Search for the cell housing the specified text and yield its (x, y) center coordinate. 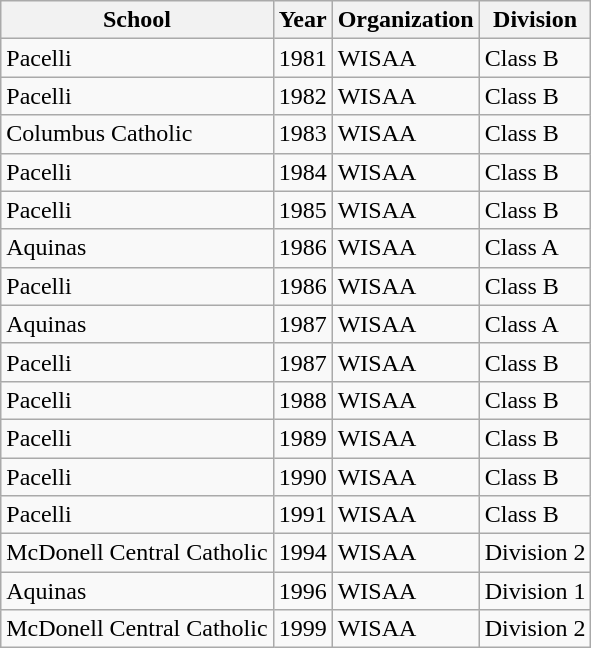
1982 (302, 96)
1981 (302, 58)
Year (302, 20)
1988 (302, 400)
1999 (302, 629)
1983 (302, 134)
1991 (302, 515)
1996 (302, 591)
Organization (406, 20)
1985 (302, 210)
1994 (302, 553)
1990 (302, 477)
Columbus Catholic (137, 134)
1984 (302, 172)
Division 1 (535, 591)
1989 (302, 438)
Division (535, 20)
School (137, 20)
